Return [X, Y] of the center of cell containing provided text 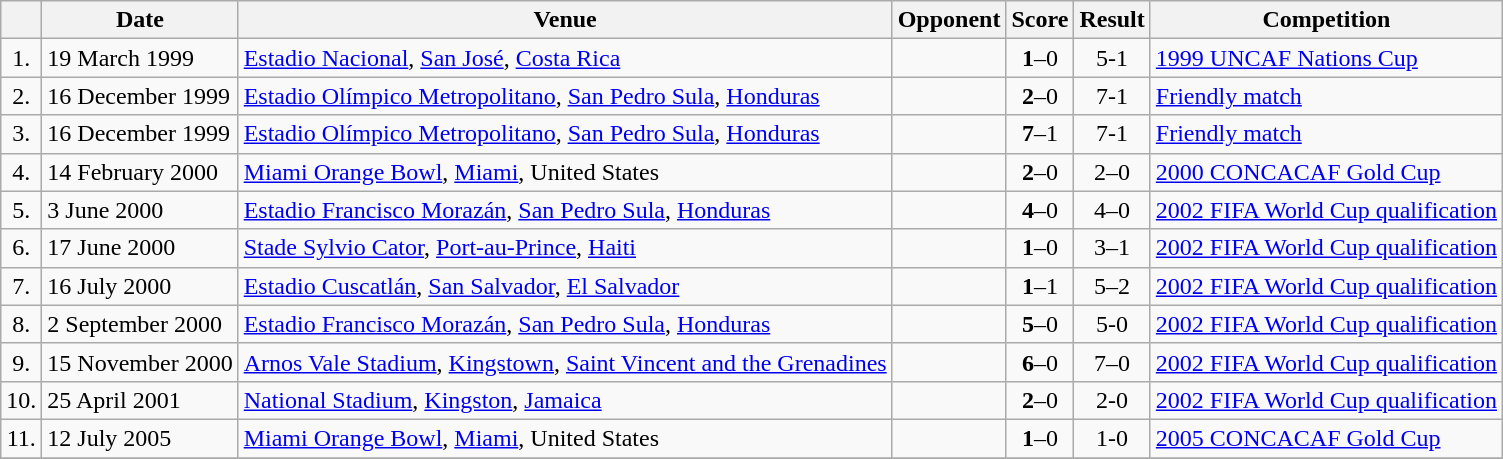
16 July 2000 [140, 286]
National Stadium, Kingston, Jamaica [565, 400]
7. [22, 286]
19 March 1999 [140, 58]
5–2 [1112, 286]
Score [1040, 20]
Stade Sylvio Cator, Port-au-Prince, Haiti [565, 248]
Venue [565, 20]
Arnos Vale Stadium, Kingstown, Saint Vincent and the Grenadines [565, 362]
17 June 2000 [140, 248]
Opponent [949, 20]
3. [22, 134]
7–0 [1112, 362]
8. [22, 324]
4. [22, 172]
12 July 2005 [140, 438]
5-1 [1112, 58]
2. [22, 96]
9. [22, 362]
15 November 2000 [140, 362]
10. [22, 400]
Competition [1326, 20]
1. [22, 58]
1–1 [1040, 286]
5-0 [1112, 324]
Estadio Cuscatlán, San Salvador, El Salvador [565, 286]
6–0 [1040, 362]
7–1 [1040, 134]
5–0 [1040, 324]
5. [22, 210]
Result [1112, 20]
2 September 2000 [140, 324]
Estadio Nacional, San José, Costa Rica [565, 58]
14 February 2000 [140, 172]
1-0 [1112, 438]
3–1 [1112, 248]
2000 CONCACAF Gold Cup [1326, 172]
Date [140, 20]
6. [22, 248]
3 June 2000 [140, 210]
2-0 [1112, 400]
1999 UNCAF Nations Cup [1326, 58]
25 April 2001 [140, 400]
11. [22, 438]
2005 CONCACAF Gold Cup [1326, 438]
